Provide the [x, y] coordinate of the cell's center where the given text is located.  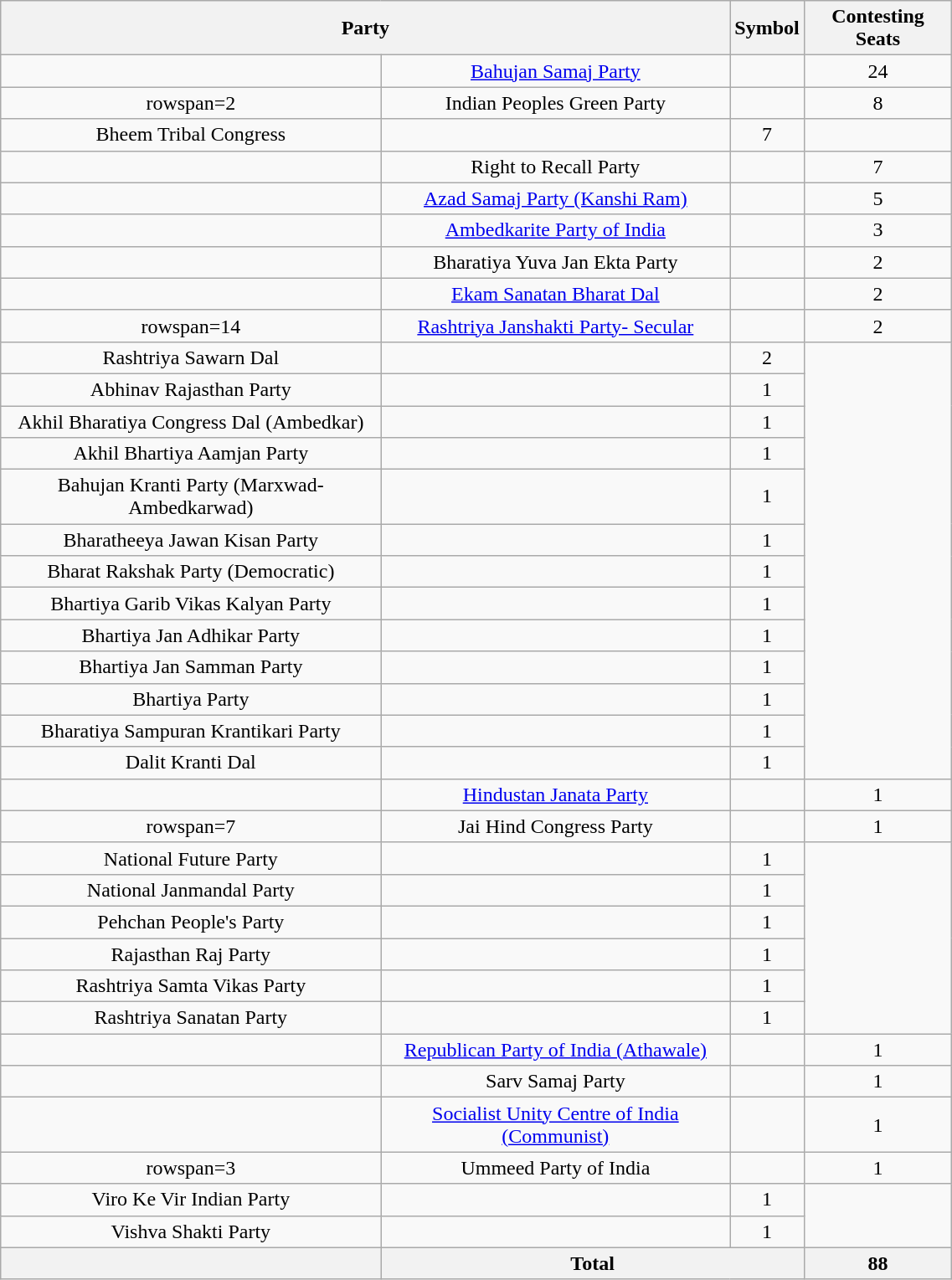
National Janmandal Party [191, 890]
Pehchan People's Party [191, 922]
Bheem Tribal Congress [191, 135]
Ambedkarite Party of India [556, 230]
Contesting Seats [877, 28]
Bahujan Samaj Party [556, 71]
Rashtriya Sanatan Party [191, 1018]
Bharatiya Sampuran Krantikari Party [191, 731]
Bharatheeya Jawan Kisan Party [191, 540]
rowspan=2 [191, 103]
Azad Samaj Party (Kanshi Ram) [556, 198]
Republican Party of India (Athawale) [556, 1050]
8 [877, 103]
3 [877, 230]
National Future Party [191, 858]
Bhartiya Party [191, 699]
Sarv Samaj Party [556, 1082]
Jai Hind Congress Party [556, 826]
Symbol [767, 28]
rowspan=3 [191, 1168]
Right to Recall Party [556, 167]
5 [877, 198]
Total [593, 1263]
88 [877, 1263]
Indian Peoples Green Party [556, 103]
Bahujan Kranti Party (Marxwad-Ambedkarwad) [191, 497]
Viro Ke Vir Indian Party [191, 1200]
Ummeed Party of India [556, 1168]
rowspan=14 [191, 326]
Rashtriya Samta Vikas Party [191, 986]
Bhartiya Jan Samman Party [191, 667]
Socialist Unity Centre of India (Communist) [556, 1125]
Akhil Bharatiya Congress Dal (Ambedkar) [191, 421]
Rashtriya Sawarn Dal [191, 357]
Hindustan Janata Party [556, 794]
Abhinav Rajasthan Party [191, 389]
Bhartiya Garib Vikas Kalyan Party [191, 604]
Ekam Sanatan Bharat Dal [556, 294]
Bhartiya Jan Adhikar Party [191, 635]
Bharat Rakshak Party (Democratic) [191, 572]
Rajasthan Raj Party [191, 954]
rowspan=7 [191, 826]
Dalit Kranti Dal [191, 763]
24 [877, 71]
Vishva Shakti Party [191, 1231]
Party [365, 28]
Akhil Bhartiya Aamjan Party [191, 454]
Bharatiya Yuva Jan Ekta Party [556, 262]
Rashtriya Janshakti Party- Secular [556, 326]
